Find where the given text appears and provide that cell's center as [X, Y] coordinate. 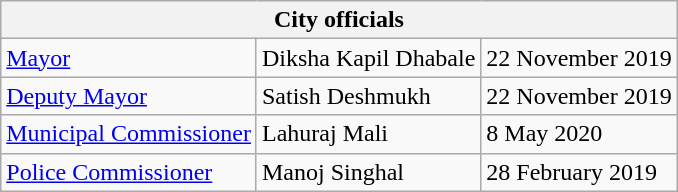
Lahuraj Mali [368, 134]
Manoj Singhal [368, 172]
Municipal Commissioner [129, 134]
Satish Deshmukh [368, 96]
Mayor [129, 58]
City officials [339, 20]
Deputy Mayor [129, 96]
Diksha Kapil Dhabale [368, 58]
8 May 2020 [579, 134]
28 February 2019 [579, 172]
Police Commissioner [129, 172]
